Determine the [x, y] coordinate at the center of the cell enclosing the given text.  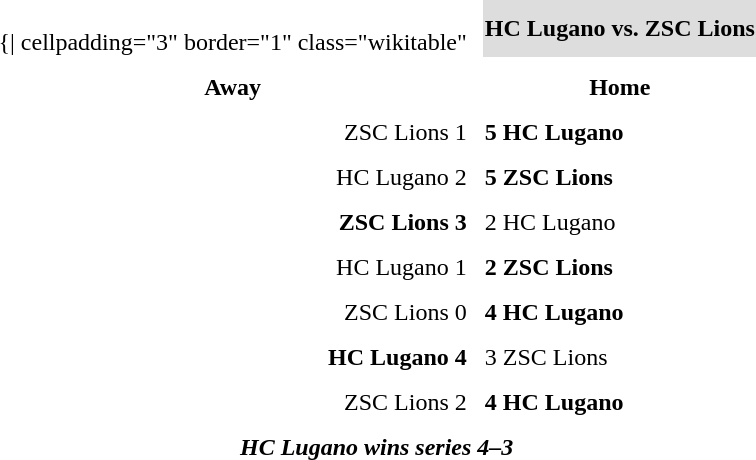
Home [620, 87]
5 ZSC Lions [620, 177]
2 HC Lugano [620, 222]
5 HC Lugano [620, 132]
2 ZSC Lions [620, 267]
3 ZSC Lions [620, 357]
HC Lugano vs. ZSC Lions [620, 28]
